Detect which cell encompasses the target text, then output its (X, Y) center coordinate. 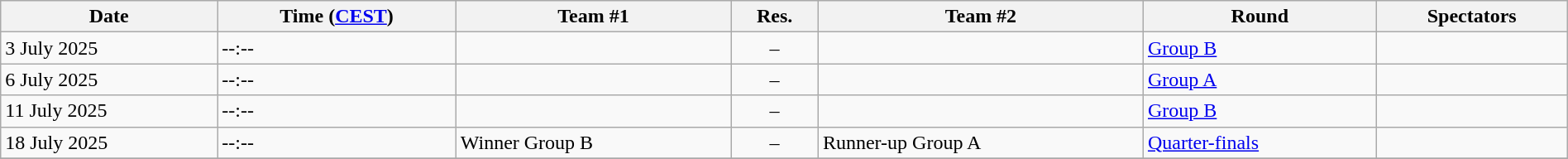
Group A (1260, 79)
Quarter-finals (1260, 142)
Res. (775, 17)
Team #2 (981, 17)
Spectators (1472, 17)
Winner Group B (594, 142)
Time (CEST) (337, 17)
Round (1260, 17)
18 July 2025 (109, 142)
Team #1 (594, 17)
3 July 2025 (109, 48)
11 July 2025 (109, 111)
6 July 2025 (109, 79)
Runner-up Group A (981, 142)
Date (109, 17)
